Locate the cell with the specified text and output its [x, y] center coordinate. 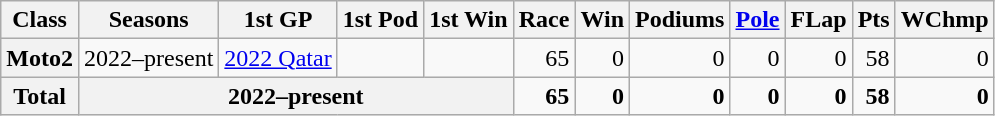
1st Win [469, 20]
Podiums [680, 20]
Pole [758, 20]
Class [40, 20]
Moto2 [40, 58]
Total [40, 96]
1st Pod [380, 20]
2022 Qatar [278, 58]
FLap [818, 20]
Pts [874, 20]
1st GP [278, 20]
Win [602, 20]
WChmp [944, 20]
Seasons [148, 20]
Race [544, 20]
